Search for the cell housing the specified text and yield its [x, y] center coordinate. 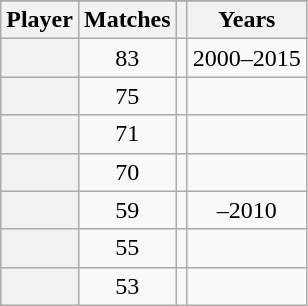
59 [127, 210]
2000–2015 [246, 58]
71 [127, 134]
75 [127, 96]
Years [246, 20]
53 [127, 286]
55 [127, 248]
Matches [127, 20]
70 [127, 172]
83 [127, 58]
–2010 [246, 210]
Player [40, 20]
